Capture the cell that displays the provided text and extract its (x, y) central coordinate. 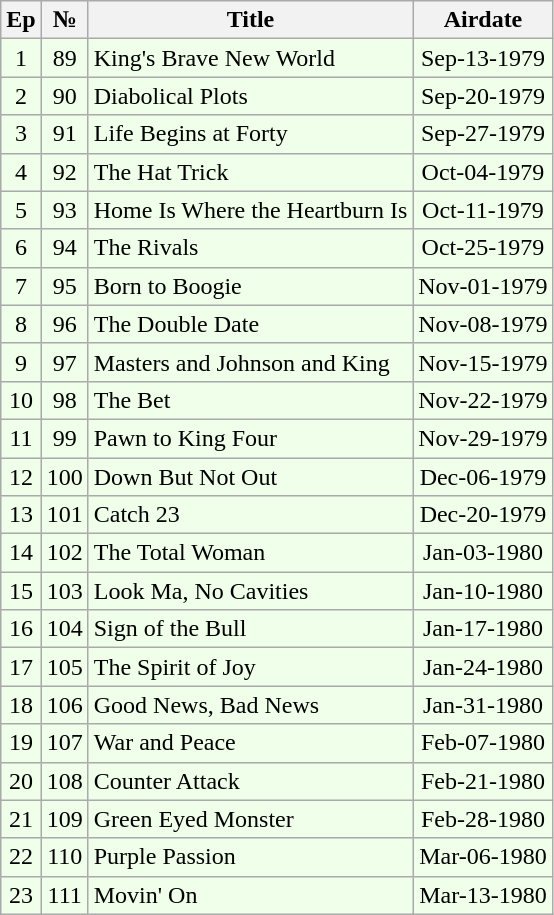
Movin' On (250, 895)
War and Peace (250, 743)
105 (64, 667)
13 (21, 515)
Oct-04-1979 (483, 172)
106 (64, 705)
Jan-17-1980 (483, 629)
22 (21, 857)
Title (250, 20)
12 (21, 477)
103 (64, 591)
Oct-25-1979 (483, 248)
The Rivals (250, 248)
Airdate (483, 20)
90 (64, 96)
Dec-20-1979 (483, 515)
100 (64, 477)
102 (64, 553)
Nov-22-1979 (483, 400)
110 (64, 857)
The Bet (250, 400)
92 (64, 172)
Counter Attack (250, 781)
101 (64, 515)
4 (21, 172)
9 (21, 362)
Look Ma, No Cavities (250, 591)
107 (64, 743)
91 (64, 134)
Sep-20-1979 (483, 96)
Mar-13-1980 (483, 895)
Catch 23 (250, 515)
Purple Passion (250, 857)
97 (64, 362)
Nov-29-1979 (483, 438)
The Double Date (250, 324)
96 (64, 324)
Down But Not Out (250, 477)
3 (21, 134)
Life Begins at Forty (250, 134)
99 (64, 438)
King's Brave New World (250, 58)
Oct-11-1979 (483, 210)
Mar-06-1980 (483, 857)
111 (64, 895)
23 (21, 895)
Pawn to King Four (250, 438)
Green Eyed Monster (250, 819)
Nov-08-1979 (483, 324)
20 (21, 781)
19 (21, 743)
The Total Woman (250, 553)
Feb-28-1980 (483, 819)
Feb-21-1980 (483, 781)
94 (64, 248)
The Hat Trick (250, 172)
16 (21, 629)
Home Is Where the Heartburn Is (250, 210)
Feb-07-1980 (483, 743)
Jan-31-1980 (483, 705)
10 (21, 400)
Good News, Bad News (250, 705)
Born to Boogie (250, 286)
8 (21, 324)
5 (21, 210)
17 (21, 667)
Ep (21, 20)
15 (21, 591)
98 (64, 400)
Dec-06-1979 (483, 477)
18 (21, 705)
The Spirit of Joy (250, 667)
Nov-15-1979 (483, 362)
Jan-10-1980 (483, 591)
11 (21, 438)
95 (64, 286)
2 (21, 96)
6 (21, 248)
Sign of the Bull (250, 629)
1 (21, 58)
Diabolical Plots (250, 96)
21 (21, 819)
Nov-01-1979 (483, 286)
14 (21, 553)
Sep-27-1979 (483, 134)
№ (64, 20)
Jan-03-1980 (483, 553)
109 (64, 819)
Jan-24-1980 (483, 667)
104 (64, 629)
89 (64, 58)
108 (64, 781)
Masters and Johnson and King (250, 362)
Sep-13-1979 (483, 58)
7 (21, 286)
93 (64, 210)
